Pinpoint the cell where the given text exists, returning its [X, Y] midpoint coordinate. 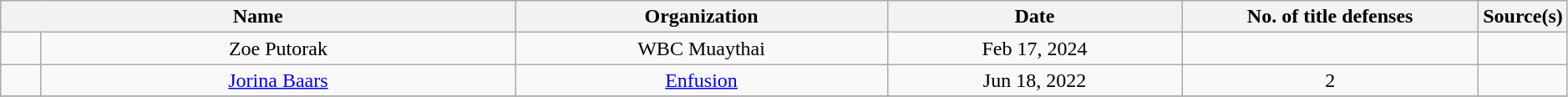
No. of title defenses [1330, 17]
Source(s) [1524, 17]
Enfusion [702, 80]
Zoe Putorak [278, 48]
Jun 18, 2022 [1034, 80]
Organization [702, 17]
Jorina Baars [278, 80]
Name [258, 17]
Feb 17, 2024 [1034, 48]
Date [1034, 17]
2 [1330, 80]
WBC Muaythai [702, 48]
